Find where the given text appears and provide that cell's center as [X, Y] coordinate. 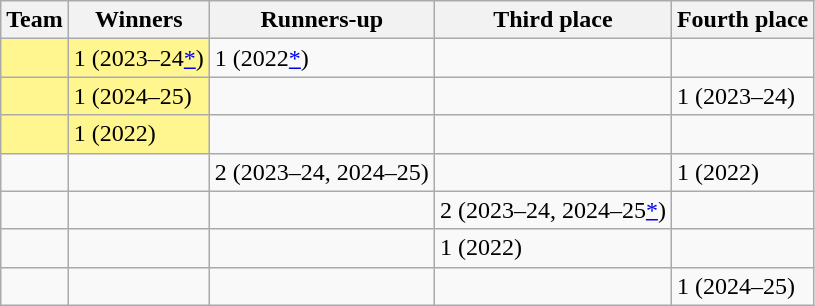
1 (2023–24) [742, 96]
Third place [552, 20]
Team [35, 20]
2 (2023–24, 2024–25) [322, 172]
1 (2022*) [322, 58]
Winners [138, 20]
Fourth place [742, 20]
2 (2023–24, 2024–25*) [552, 210]
Runners-up [322, 20]
1 (2023–24*) [138, 58]
